Search for the cell housing the specified text and yield its [X, Y] center coordinate. 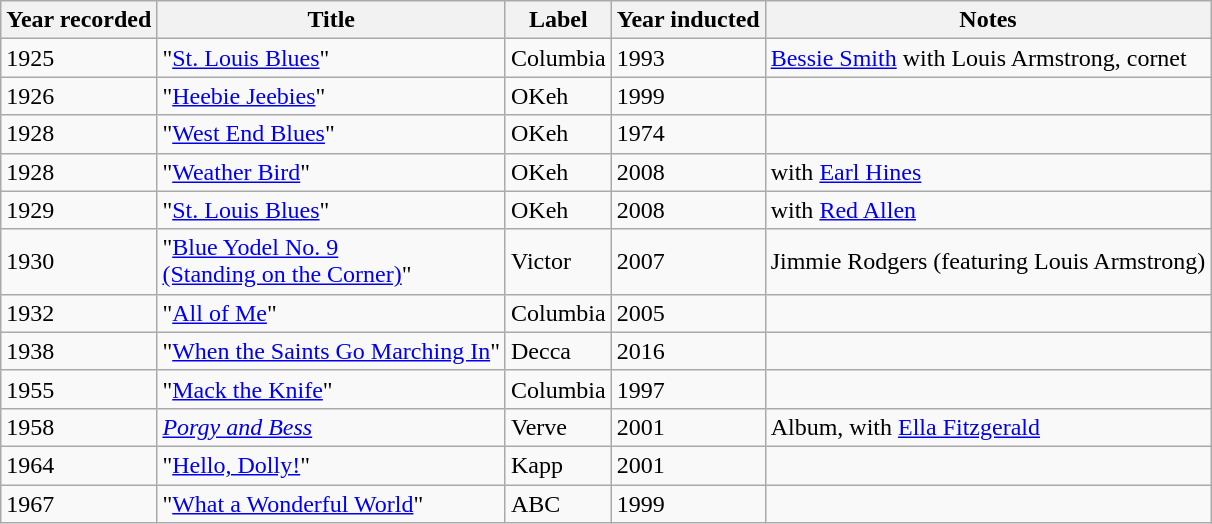
2016 [688, 351]
1974 [688, 134]
ABC [558, 503]
1997 [688, 389]
1926 [79, 96]
"All of Me" [332, 313]
Kapp [558, 465]
2007 [688, 262]
Porgy and Bess [332, 427]
2005 [688, 313]
"Blue Yodel No. 9(Standing on the Corner)" [332, 262]
"What a Wonderful World" [332, 503]
with Earl Hines [988, 172]
1955 [79, 389]
"Heebie Jeebies" [332, 96]
1967 [79, 503]
"West End Blues" [332, 134]
1925 [79, 58]
Jimmie Rodgers (featuring Louis Armstrong) [988, 262]
1958 [79, 427]
"Mack the Knife" [332, 389]
Decca [558, 351]
with Red Allen [988, 210]
Notes [988, 20]
1938 [79, 351]
1993 [688, 58]
Year inducted [688, 20]
1932 [79, 313]
"Hello, Dolly!" [332, 465]
1929 [79, 210]
Verve [558, 427]
1930 [79, 262]
"When the Saints Go Marching In" [332, 351]
"Weather Bird" [332, 172]
Bessie Smith with Louis Armstrong, cornet [988, 58]
Album, with Ella Fitzgerald [988, 427]
Year recorded [79, 20]
Label [558, 20]
1964 [79, 465]
Title [332, 20]
Victor [558, 262]
